Extract the (x, y) coordinate from the center of the cell holding the provided text.  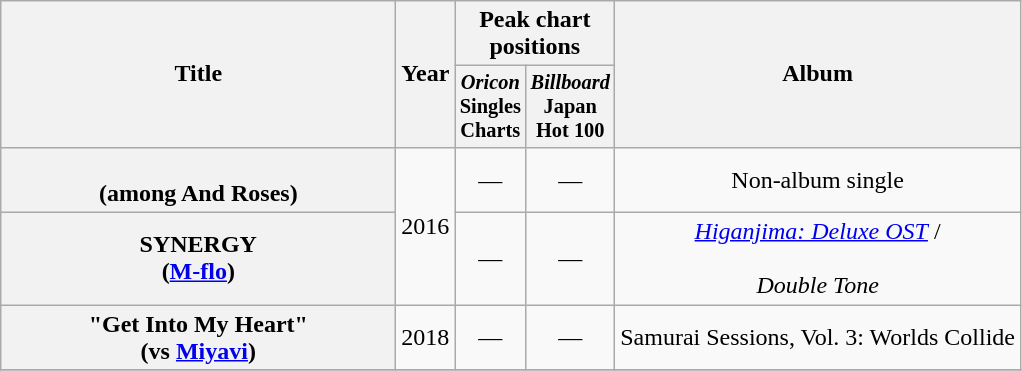
SYNERGY(M-flo) (198, 259)
Oricon Singles Charts (490, 107)
Title (198, 74)
"Get Into My Heart"(vs Miyavi) (198, 338)
2016 (426, 226)
2018 (426, 338)
(among And Roses) (198, 180)
Non-album single (818, 180)
Year (426, 74)
Peak chart positions (535, 34)
Samurai Sessions, Vol. 3: Worlds Collide (818, 338)
Higanjima: Deluxe OST /Double Tone (818, 259)
Album (818, 74)
Billboard Japan Hot 100 (570, 107)
